Scan for the cell matching the given text and deliver its (x, y) coordinate at center. 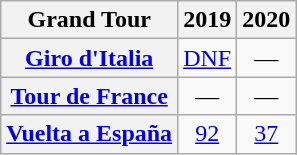
Tour de France (90, 96)
2020 (266, 20)
Giro d'Italia (90, 58)
2019 (208, 20)
DNF (208, 58)
92 (208, 134)
Vuelta a España (90, 134)
Grand Tour (90, 20)
37 (266, 134)
